Output the [X, Y] coordinate of the center of the cell containing the given text.  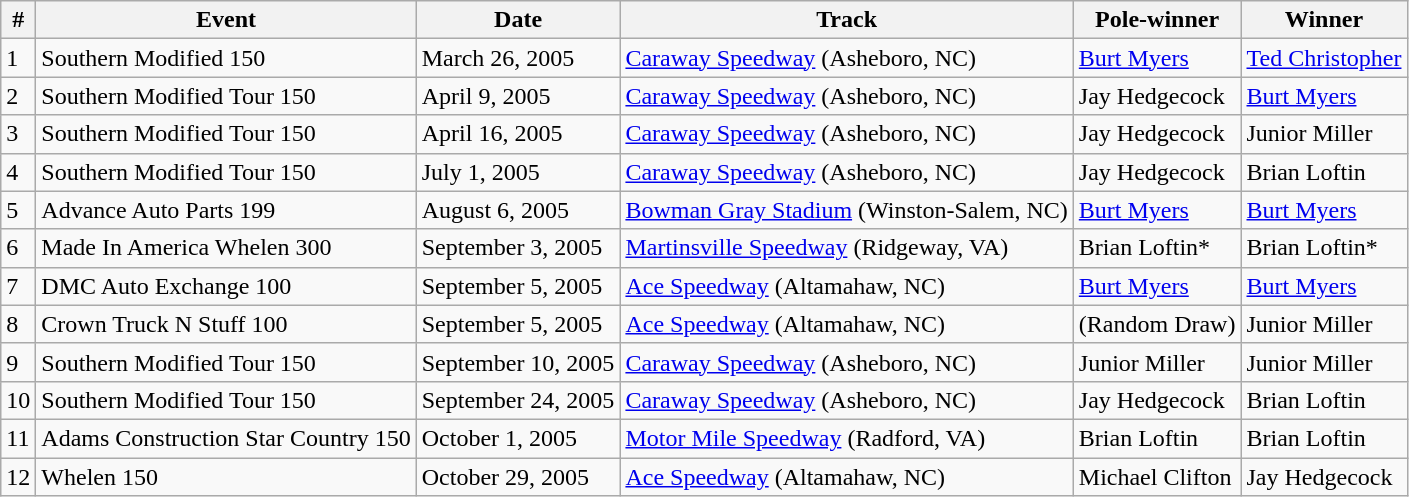
Made In America Whelen 300 [226, 248]
Whelen 150 [226, 477]
October 29, 2005 [518, 477]
Winner [1324, 20]
2 [18, 96]
9 [18, 362]
12 [18, 477]
September 3, 2005 [518, 248]
Bowman Gray Stadium (Winston-Salem, NC) [846, 210]
Martinsville Speedway (Ridgeway, VA) [846, 248]
Pole-winner [1157, 20]
3 [18, 134]
Advance Auto Parts 199 [226, 210]
11 [18, 438]
Michael Clifton [1157, 477]
Event [226, 20]
September 10, 2005 [518, 362]
Date [518, 20]
Ted Christopher [1324, 58]
March 26, 2005 [518, 58]
Crown Truck N Stuff 100 [226, 324]
October 1, 2005 [518, 438]
4 [18, 172]
# [18, 20]
September 24, 2005 [518, 400]
April 16, 2005 [518, 134]
7 [18, 286]
Adams Construction Star Country 150 [226, 438]
6 [18, 248]
5 [18, 210]
10 [18, 400]
July 1, 2005 [518, 172]
(Random Draw) [1157, 324]
8 [18, 324]
1 [18, 58]
August 6, 2005 [518, 210]
DMC Auto Exchange 100 [226, 286]
Track [846, 20]
April 9, 2005 [518, 96]
Southern Modified 150 [226, 58]
Motor Mile Speedway (Radford, VA) [846, 438]
